Determine the (x, y) coordinate at the center of the cell enclosing the given text.  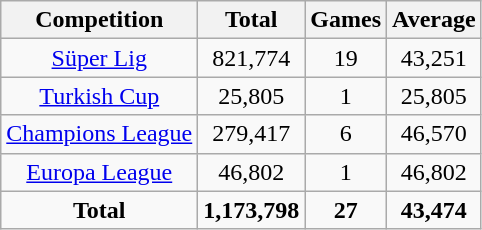
6 (346, 134)
27 (346, 210)
821,774 (252, 58)
279,417 (252, 134)
Turkish Cup (100, 96)
1,173,798 (252, 210)
Süper Lig (100, 58)
43,251 (434, 58)
Competition (100, 20)
Games (346, 20)
46,570 (434, 134)
Europa League (100, 172)
19 (346, 58)
43,474 (434, 210)
Average (434, 20)
Champions League (100, 134)
